Return the (x, y) coordinate for the center point of the cell that contains the specified text.  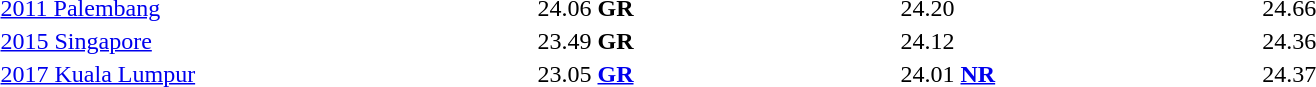
23.49 GR (586, 41)
24.12 (948, 41)
